From the cell containing the given text, extract its center point as (X, Y) coordinate. 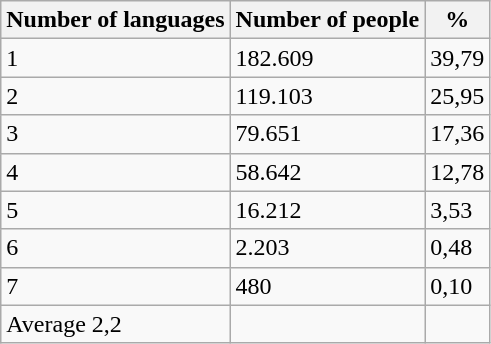
Number of people (328, 20)
119.103 (328, 96)
3 (116, 134)
12,78 (458, 172)
Average 2,2 (116, 324)
79.651 (328, 134)
182.609 (328, 58)
4 (116, 172)
58.642 (328, 172)
0,48 (458, 248)
Number of languages (116, 20)
0,10 (458, 286)
2.203 (328, 248)
7 (116, 286)
25,95 (458, 96)
16.212 (328, 210)
5 (116, 210)
39,79 (458, 58)
17,36 (458, 134)
% (458, 20)
3,53 (458, 210)
2 (116, 96)
480 (328, 286)
1 (116, 58)
6 (116, 248)
